Capture the cell that displays the provided text and extract its (X, Y) central coordinate. 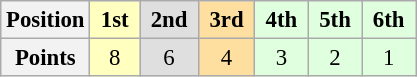
1 (389, 58)
3rd (226, 20)
1st (115, 20)
6 (170, 58)
8 (115, 58)
5th (335, 20)
6th (389, 20)
4 (226, 58)
Points (46, 58)
3 (282, 58)
4th (282, 20)
Position (46, 20)
2 (335, 58)
2nd (170, 20)
